Pinpoint the cell where the given text exists, returning its (x, y) midpoint coordinate. 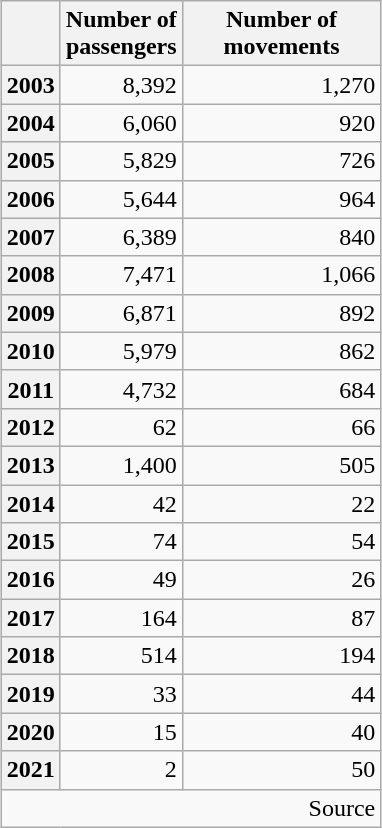
8,392 (121, 85)
862 (282, 351)
2005 (30, 161)
33 (121, 694)
1,066 (282, 275)
50 (282, 770)
Source (191, 808)
2008 (30, 275)
505 (282, 465)
2006 (30, 199)
892 (282, 313)
66 (282, 427)
6,871 (121, 313)
164 (121, 618)
7,471 (121, 275)
2004 (30, 123)
6,389 (121, 237)
2011 (30, 389)
2003 (30, 85)
15 (121, 732)
2009 (30, 313)
54 (282, 542)
840 (282, 237)
40 (282, 732)
2012 (30, 427)
2007 (30, 237)
87 (282, 618)
920 (282, 123)
2 (121, 770)
Number ofmovements (282, 34)
684 (282, 389)
1,270 (282, 85)
726 (282, 161)
5,829 (121, 161)
514 (121, 656)
44 (282, 694)
5,644 (121, 199)
2017 (30, 618)
1,400 (121, 465)
5,979 (121, 351)
194 (282, 656)
2010 (30, 351)
2015 (30, 542)
2019 (30, 694)
4,732 (121, 389)
62 (121, 427)
49 (121, 580)
964 (282, 199)
Number ofpassengers (121, 34)
74 (121, 542)
26 (282, 580)
2021 (30, 770)
22 (282, 503)
2020 (30, 732)
42 (121, 503)
2016 (30, 580)
2018 (30, 656)
2013 (30, 465)
6,060 (121, 123)
2014 (30, 503)
